Search for the cell housing the specified text and yield its [X, Y] center coordinate. 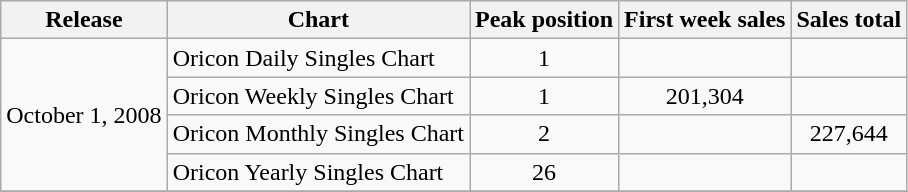
October 1, 2008 [84, 115]
Sales total [849, 20]
Release [84, 20]
Oricon Yearly Singles Chart [318, 172]
2 [544, 134]
26 [544, 172]
First week sales [705, 20]
Oricon Daily Singles Chart [318, 58]
227,644 [849, 134]
Oricon Weekly Singles Chart [318, 96]
Peak position [544, 20]
Chart [318, 20]
201,304 [705, 96]
Oricon Monthly Singles Chart [318, 134]
